Capture the cell that displays the provided text and extract its [X, Y] central coordinate. 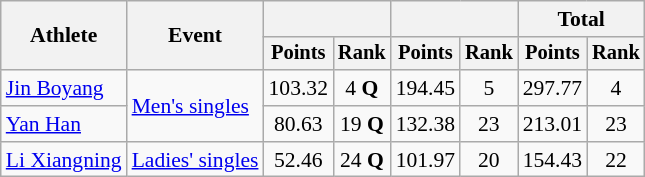
4 Q [362, 88]
80.63 [298, 124]
Yan Han [64, 124]
213.01 [552, 124]
Athlete [64, 36]
194.45 [426, 88]
5 [489, 88]
Total [582, 19]
19 Q [362, 124]
Event [196, 36]
4 [616, 88]
Men's singles [196, 106]
297.77 [552, 88]
132.38 [426, 124]
Jin Boyang [64, 88]
103.32 [298, 88]
